Determine the (x, y) coordinate at the center of the cell enclosing the given text.  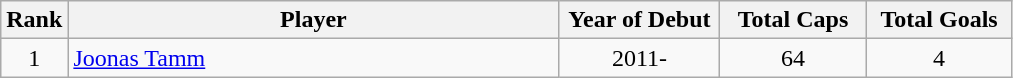
Total Goals (939, 20)
4 (939, 58)
Joonas Tamm (314, 58)
Total Caps (793, 20)
64 (793, 58)
Player (314, 20)
Rank (34, 20)
Year of Debut (640, 20)
2011- (640, 58)
1 (34, 58)
